Locate the cell with the specified text and output its [X, Y] center coordinate. 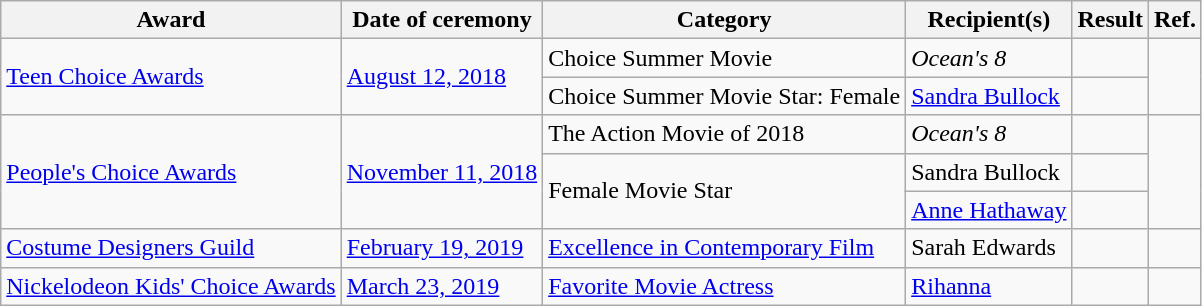
People's Choice Awards [171, 172]
Recipient(s) [989, 20]
Favorite Movie Actress [724, 286]
Date of ceremony [442, 20]
February 19, 2019 [442, 248]
Excellence in Contemporary Film [724, 248]
Sarah Edwards [989, 248]
Anne Hathaway [989, 210]
Choice Summer Movie Star: Female [724, 96]
November 11, 2018 [442, 172]
August 12, 2018 [442, 77]
Category [724, 20]
Female Movie Star [724, 191]
Ref. [1174, 20]
Costume Designers Guild [171, 248]
Rihanna [989, 286]
The Action Movie of 2018 [724, 134]
Award [171, 20]
Choice Summer Movie [724, 58]
Result [1110, 20]
Nickelodeon Kids' Choice Awards [171, 286]
March 23, 2019 [442, 286]
Teen Choice Awards [171, 77]
